Provide the (x, y) coordinate of the cell's center where the given text is located.  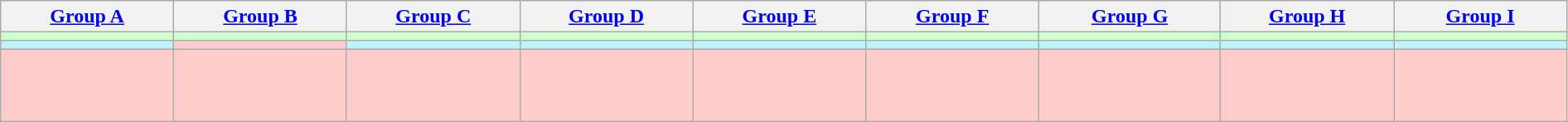
Group G (1130, 17)
Group D (607, 17)
Group H (1308, 17)
Group B (260, 17)
Group C (433, 17)
Group I (1480, 17)
Group A (88, 17)
Group F (953, 17)
Group E (779, 17)
